Detect which cell encompasses the target text, then output its (X, Y) center coordinate. 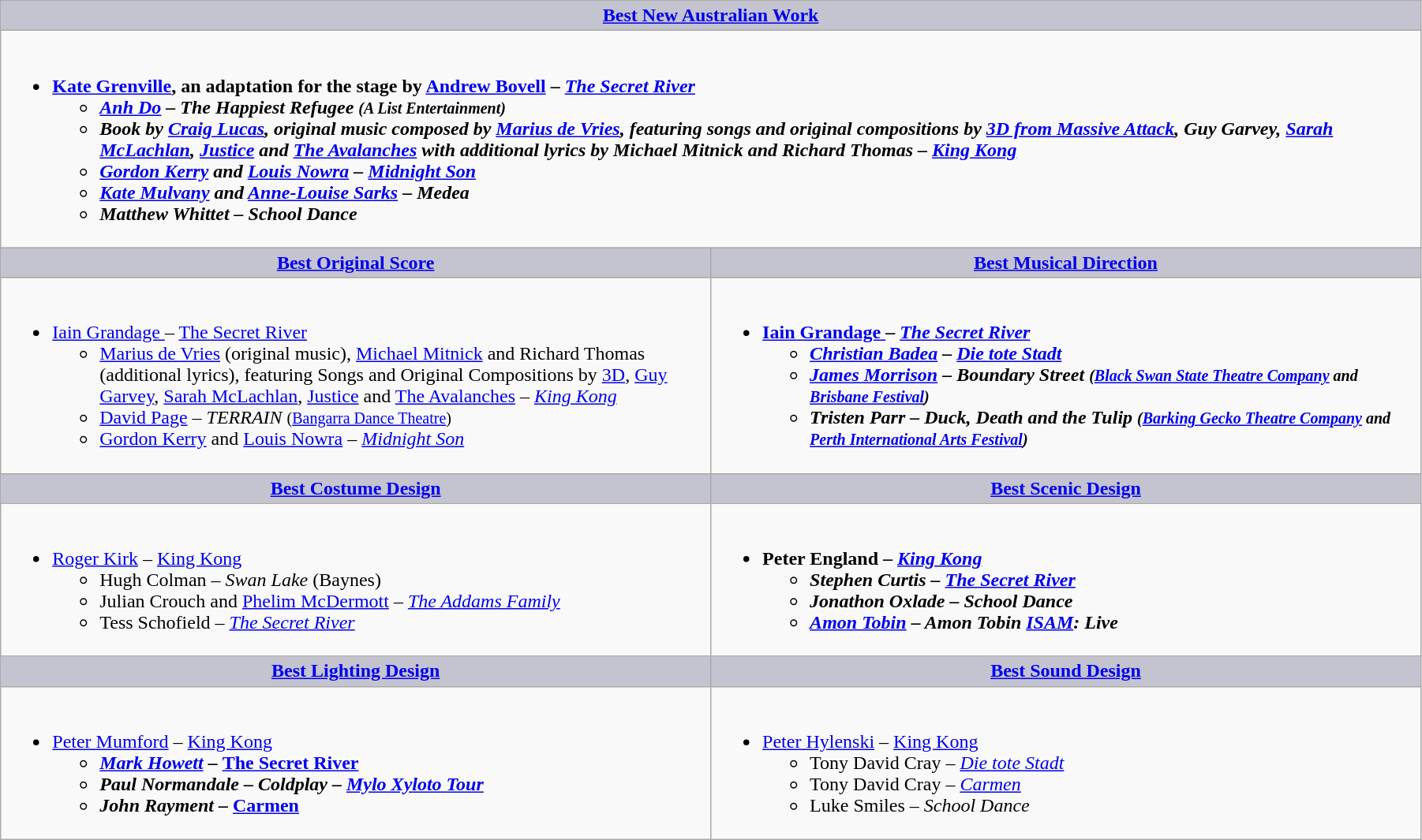
Peter Mumford – King Kong Mark Howett – The Secret RiverPaul Normandale – Coldplay – Mylo Xyloto TourJohn Rayment – Carmen (356, 763)
Best Scenic Design (1066, 488)
Peter England – King KongStephen Curtis – The Secret RiverJonathon Oxlade – School DanceAmon Tobin – Amon Tobin ISAM: Live (1066, 580)
Roger Kirk – King KongHugh Colman – Swan Lake (Baynes)Julian Crouch and Phelim McDermott – The Addams FamilyTess Schofield – The Secret River (356, 580)
Best Costume Design (356, 488)
Best Musical Direction (1066, 263)
Best New Australian Work (711, 16)
Best Original Score (356, 263)
Best Lighting Design (356, 671)
Peter Hylenski – King KongTony David Cray – Die tote StadtTony David Cray – CarmenLuke Smiles – School Dance (1066, 763)
Best Sound Design (1066, 671)
